Capture the cell that displays the provided text and extract its (x, y) central coordinate. 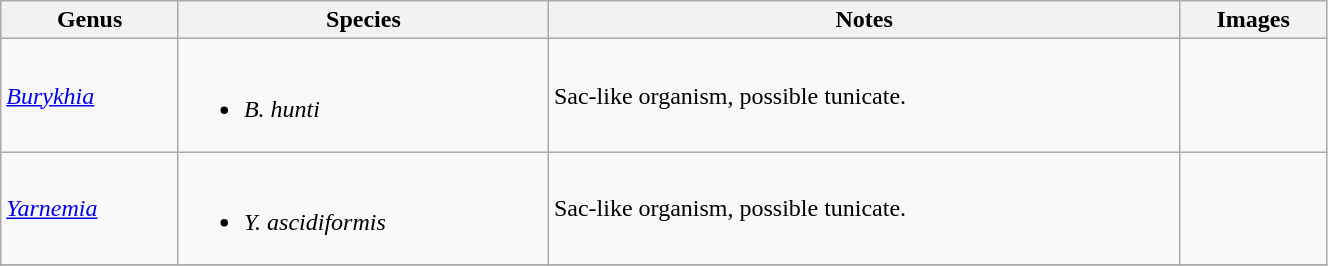
Genus (90, 20)
Notes (864, 20)
B. hunti (363, 96)
Yarnemia (90, 208)
Burykhia (90, 96)
Species (363, 20)
Images (1254, 20)
Y. ascidiformis (363, 208)
